Capture the cell that displays the provided text and extract its (X, Y) central coordinate. 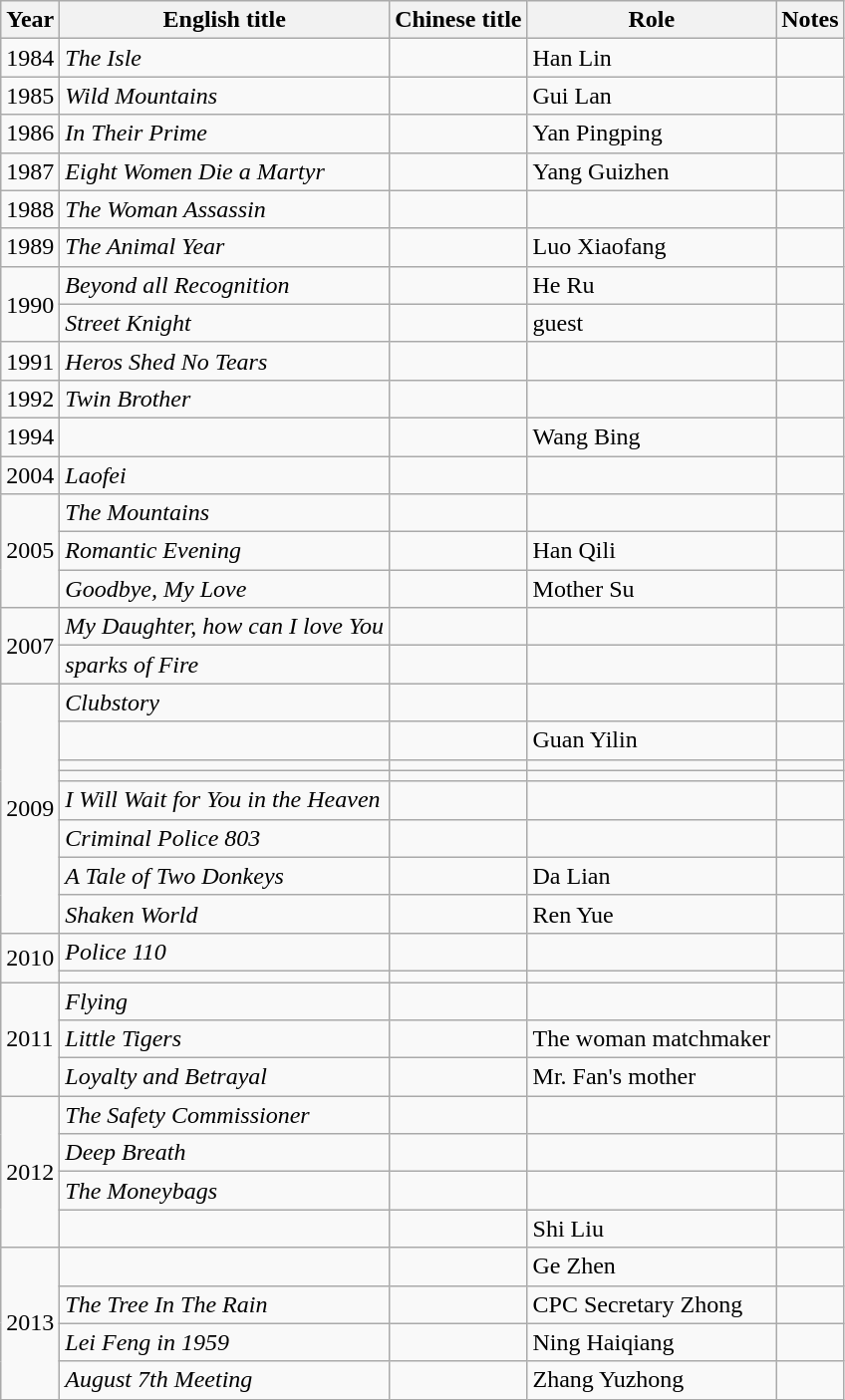
Romantic Evening (225, 551)
The Isle (225, 58)
Loyalty and Betrayal (225, 1077)
1992 (30, 399)
Mr. Fan's mother (652, 1077)
The Tree In The Rain (225, 1304)
Criminal Police 803 (225, 838)
Clubstory (225, 702)
Ning Haiqiang (652, 1342)
Laofei (225, 475)
CPC Secretary Zhong (652, 1304)
He Ru (652, 285)
2004 (30, 475)
Guan Yilin (652, 740)
Role (652, 20)
Twin Brother (225, 399)
Yang Guizhen (652, 171)
2009 (30, 808)
Eight Women Die a Martyr (225, 171)
Han Lin (652, 58)
Ge Zhen (652, 1266)
Deep Breath (225, 1153)
Shaken World (225, 914)
Flying (225, 1001)
Heros Shed No Tears (225, 361)
Police 110 (225, 952)
Goodbye, My Love (225, 589)
Da Lian (652, 876)
The woman matchmaker (652, 1039)
The Mountains (225, 513)
2007 (30, 646)
Chinese title (458, 20)
My Daughter, how can I love You (225, 627)
2011 (30, 1039)
I Will Wait for You in the Heaven (225, 800)
1994 (30, 436)
Yan Pingping (652, 134)
2013 (30, 1323)
The Animal Year (225, 247)
2012 (30, 1172)
The Safety Commissioner (225, 1115)
Lei Feng in 1959 (225, 1342)
The Moneybags (225, 1191)
A Tale of Two Donkeys (225, 876)
1991 (30, 361)
1985 (30, 96)
Year (30, 20)
2010 (30, 957)
English title (225, 20)
Street Knight (225, 323)
Shi Liu (652, 1229)
The Woman Assassin (225, 209)
Little Tigers (225, 1039)
2005 (30, 551)
1984 (30, 58)
In Their Prime (225, 134)
1986 (30, 134)
Beyond all Recognition (225, 285)
Notes (810, 20)
Han Qili (652, 551)
Mother Su (652, 589)
sparks of Fire (225, 665)
1990 (30, 304)
Wild Mountains (225, 96)
Gui Lan (652, 96)
1987 (30, 171)
1989 (30, 247)
August 7th Meeting (225, 1380)
Wang Bing (652, 436)
guest (652, 323)
Luo Xiaofang (652, 247)
1988 (30, 209)
Ren Yue (652, 914)
Zhang Yuzhong (652, 1380)
